Output the [x, y] coordinate of the center of the cell containing the given text.  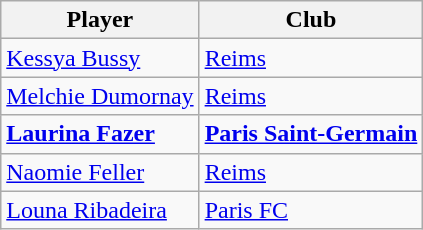
Melchie Dumornay [100, 96]
Louna Ribadeira [100, 210]
Paris Saint-Germain [311, 134]
Player [100, 20]
Kessya Bussy [100, 58]
Naomie Feller [100, 172]
Paris FC [311, 210]
Laurina Fazer [100, 134]
Club [311, 20]
